Find where the given text appears and provide that cell's center as (x, y) coordinate. 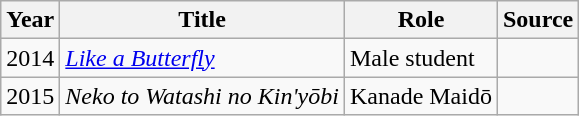
Like a Butterfly (202, 58)
2014 (30, 58)
Title (202, 20)
Male student (420, 58)
Year (30, 20)
Role (420, 20)
2015 (30, 96)
Kanade Maidō (420, 96)
Neko to Watashi no Kin'yōbi (202, 96)
Source (538, 20)
